Pinpoint the cell where the given text exists, returning its (X, Y) midpoint coordinate. 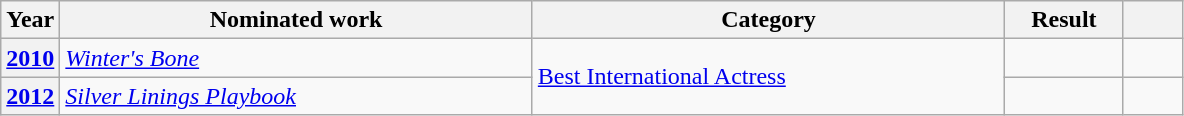
Category (768, 20)
Nominated work (296, 20)
Best International Actress (768, 77)
Silver Linings Playbook (296, 96)
2010 (30, 58)
Result (1064, 20)
2012 (30, 96)
Winter's Bone (296, 58)
Year (30, 20)
